Find where the given text appears and provide that cell's center as (x, y) coordinate. 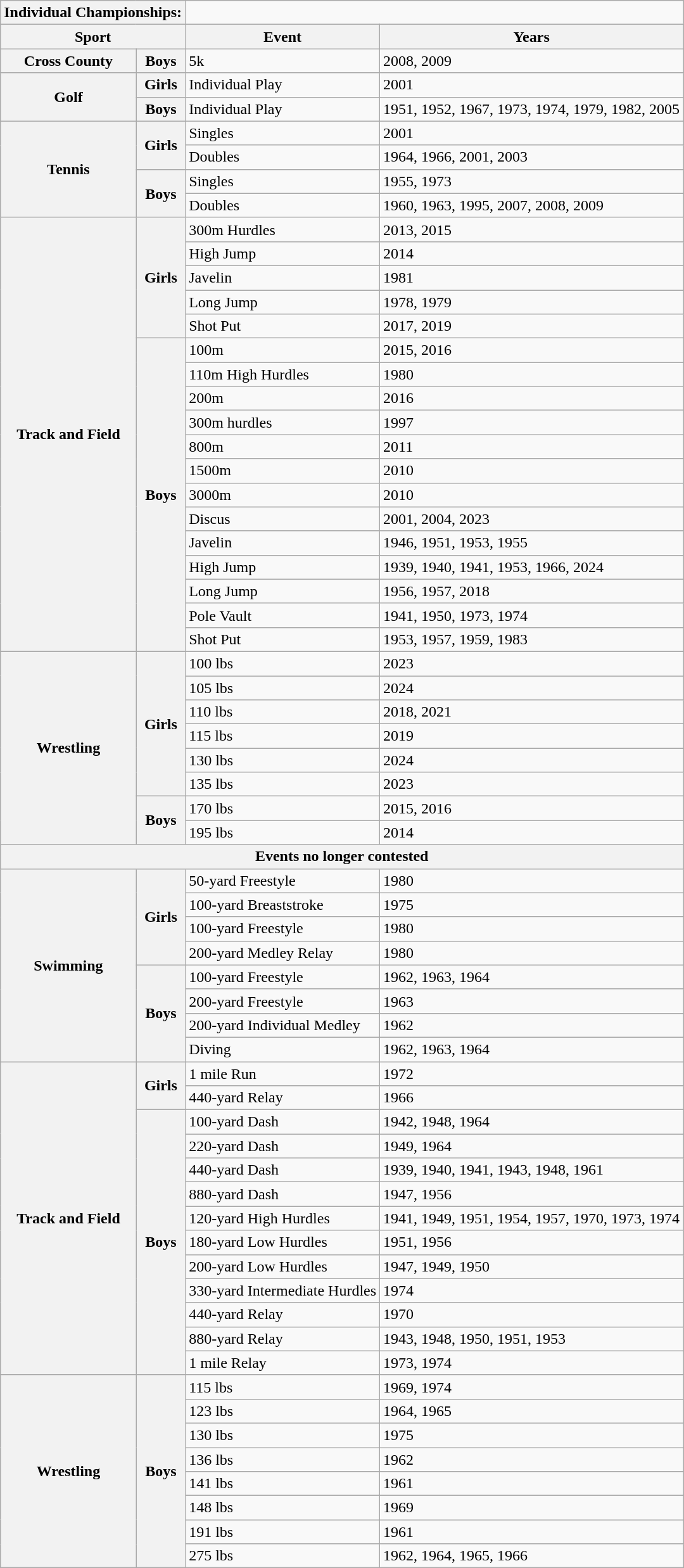
200-yard Individual Medley (282, 1025)
1981 (532, 277)
100 lbs (282, 663)
275 lbs (282, 1556)
123 lbs (282, 1411)
330-yard Intermediate Hurdles (282, 1291)
Golf (68, 97)
300m hurdles (282, 423)
1966 (532, 1098)
1946, 1951, 1953, 1955 (532, 543)
105 lbs (282, 687)
2001, 2004, 2023 (532, 519)
1962, 1964, 1965, 1966 (532, 1556)
800m (282, 447)
135 lbs (282, 784)
3000m (282, 495)
Discus (282, 519)
110 lbs (282, 712)
200-yard Freestyle (282, 1001)
195 lbs (282, 832)
Individual Championships: (93, 13)
100-yard Dash (282, 1122)
180-yard Low Hurdles (282, 1242)
1997 (532, 423)
1955, 1973 (532, 181)
1972 (532, 1074)
2018, 2021 (532, 712)
1956, 1957, 2018 (532, 591)
Tennis (68, 169)
2013, 2015 (532, 229)
1964, 1966, 2001, 2003 (532, 157)
110m High Hurdles (282, 374)
1939, 1940, 1941, 1953, 1966, 2024 (532, 567)
2016 (532, 398)
1960, 1963, 1995, 2007, 2008, 2009 (532, 205)
880-yard Dash (282, 1194)
2008, 2009 (532, 61)
191 lbs (282, 1532)
1942, 1948, 1964 (532, 1122)
1943, 1948, 1950, 1951, 1953 (532, 1339)
Cross County (68, 61)
2011 (532, 447)
1947, 1949, 1950 (532, 1266)
1951, 1956 (532, 1242)
200-yard Low Hurdles (282, 1266)
120-yard High Hurdles (282, 1218)
1973, 1974 (532, 1363)
100-yard Breaststroke (282, 905)
141 lbs (282, 1484)
Event (282, 37)
220-yard Dash (282, 1146)
300m Hurdles (282, 229)
1978, 1979 (532, 302)
1964, 1965 (532, 1411)
1963 (532, 1001)
1969, 1974 (532, 1387)
1970 (532, 1315)
Diving (282, 1049)
1941, 1950, 1973, 1974 (532, 615)
1974 (532, 1291)
440-yard Dash (282, 1170)
148 lbs (282, 1508)
Pole Vault (282, 615)
Events no longer contested (342, 857)
1969 (532, 1508)
Swimming (68, 965)
200-yard Medley Relay (282, 953)
1 mile Run (282, 1074)
170 lbs (282, 808)
Sport (93, 37)
1951, 1952, 1967, 1973, 1974, 1979, 1982, 2005 (532, 109)
2019 (532, 736)
1939, 1940, 1941, 1943, 1948, 1961 (532, 1170)
1 mile Relay (282, 1363)
1953, 1957, 1959, 1983 (532, 639)
136 lbs (282, 1459)
100m (282, 350)
1949, 1964 (532, 1146)
200m (282, 398)
1500m (282, 471)
50-yard Freestyle (282, 881)
1947, 1956 (532, 1194)
2017, 2019 (532, 326)
1941, 1949, 1951, 1954, 1957, 1970, 1973, 1974 (532, 1218)
Years (532, 37)
5k (282, 61)
880-yard Relay (282, 1339)
